Pinpoint the cell where the given text exists, returning its (X, Y) midpoint coordinate. 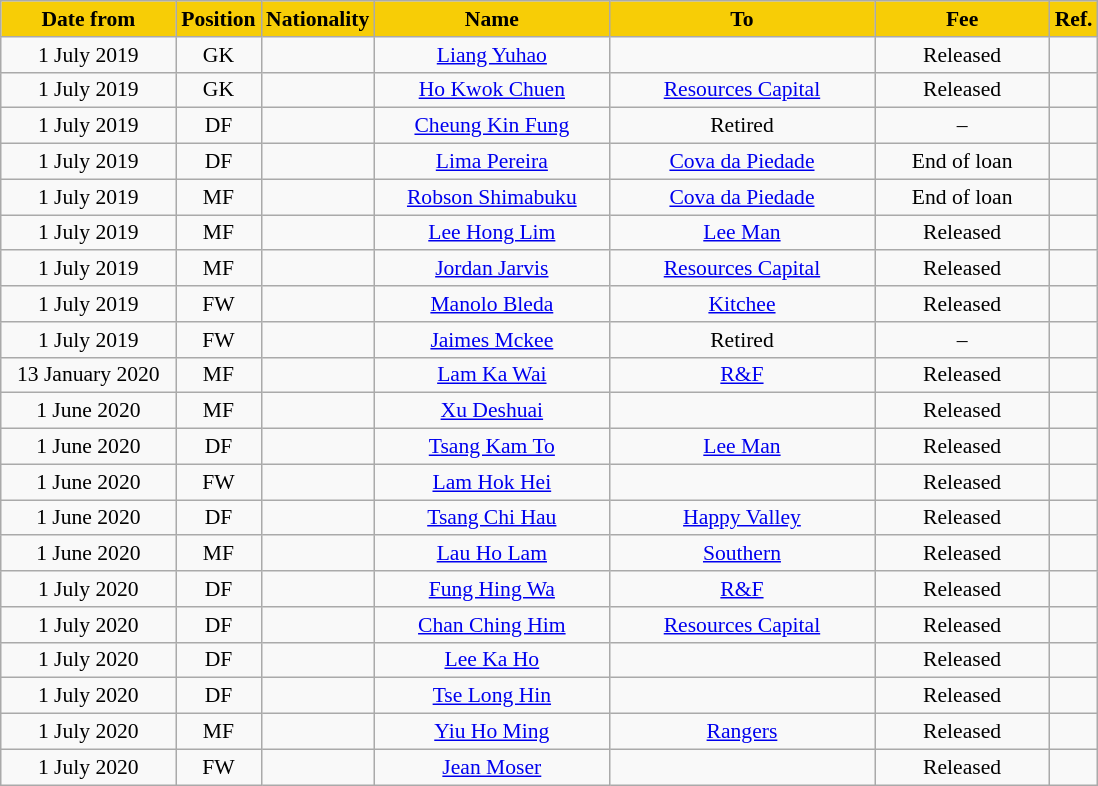
Position (218, 19)
Nationality (318, 19)
Tsang Kam To (492, 447)
13 January 2020 (88, 375)
Name (492, 19)
Lam Hok Hei (492, 482)
Cheung Kin Fung (492, 126)
Ref. (1074, 19)
Tsang Chi Hau (492, 518)
Xu Deshuai (492, 411)
Manolo Bleda (492, 304)
Chan Ching Him (492, 625)
Lee Hong Lim (492, 233)
Lau Ho Lam (492, 554)
Yiu Ho Ming (492, 732)
Lam Ka Wai (492, 375)
Lima Pereira (492, 162)
Jordan Jarvis (492, 269)
Jaimes Mckee (492, 340)
Kitchee (742, 304)
Lee Ka Ho (492, 660)
Fee (962, 19)
Jean Moser (492, 767)
Rangers (742, 732)
Ho Kwok Chuen (492, 90)
To (742, 19)
Tse Long Hin (492, 696)
Date from (88, 19)
Liang Yuhao (492, 55)
Southern (742, 554)
Fung Hing Wa (492, 589)
Robson Shimabuku (492, 197)
Happy Valley (742, 518)
